From the cell containing the given text, extract its center point as [X, Y] coordinate. 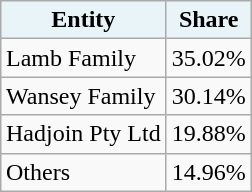
Others [83, 172]
Lamb Family [83, 58]
19.88% [208, 134]
14.96% [208, 172]
Share [208, 20]
Entity [83, 20]
Hadjoin Pty Ltd [83, 134]
35.02% [208, 58]
30.14% [208, 96]
Wansey Family [83, 96]
